Search for the cell housing the specified text and yield its [X, Y] center coordinate. 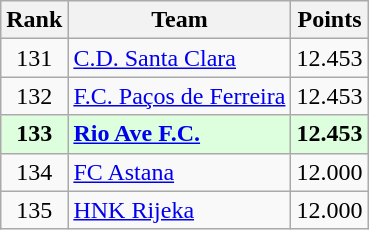
134 [34, 172]
131 [34, 58]
HNK Rijeka [180, 210]
Team [180, 20]
135 [34, 210]
C.D. Santa Clara [180, 58]
132 [34, 96]
Rank [34, 20]
133 [34, 134]
Points [330, 20]
Rio Ave F.C. [180, 134]
FC Astana [180, 172]
F.C. Paços de Ferreira [180, 96]
